Provide the (x, y) coordinate of the cell's center where the given text is located.  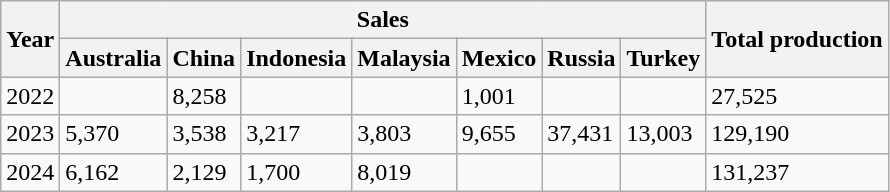
8,258 (204, 96)
Mexico (499, 58)
1,700 (296, 172)
27,525 (797, 96)
3,803 (404, 134)
5,370 (114, 134)
13,003 (664, 134)
9,655 (499, 134)
Year (30, 39)
Turkey (664, 58)
3,538 (204, 134)
Australia (114, 58)
6,162 (114, 172)
Indonesia (296, 58)
Malaysia (404, 58)
Total production (797, 39)
1,001 (499, 96)
2024 (30, 172)
8,019 (404, 172)
China (204, 58)
2022 (30, 96)
3,217 (296, 134)
131,237 (797, 172)
Sales (383, 20)
37,431 (582, 134)
129,190 (797, 134)
2,129 (204, 172)
Russia (582, 58)
2023 (30, 134)
